Detect which cell encompasses the target text, then output its (x, y) center coordinate. 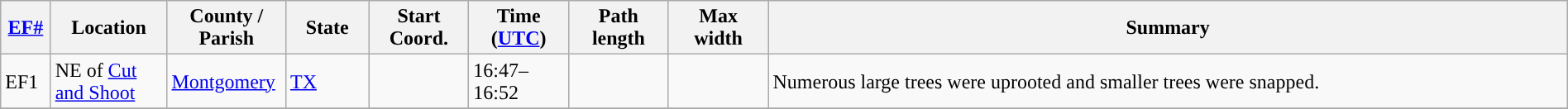
Summary (1168, 28)
Path length (619, 28)
Max width (718, 28)
County / Parish (227, 28)
State (327, 28)
Start Coord. (418, 28)
NE of Cut and Shoot (109, 81)
EF1 (26, 81)
Numerous large trees were uprooted and smaller trees were snapped. (1168, 81)
TX (327, 81)
EF# (26, 28)
Location (109, 28)
Montgomery (227, 81)
Time (UTC) (519, 28)
16:47–16:52 (519, 81)
